For the text-containing cell, return its midpoint in (x, y) coordinate format. 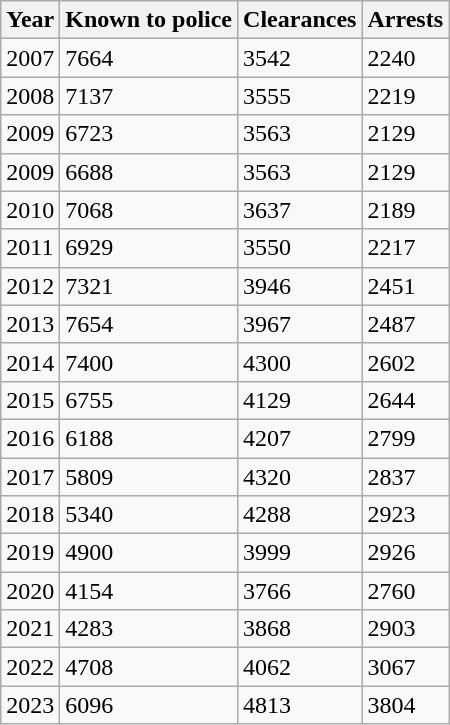
2240 (406, 58)
2020 (30, 591)
4129 (300, 400)
2016 (30, 438)
3067 (406, 667)
2644 (406, 400)
3542 (300, 58)
7664 (149, 58)
2487 (406, 324)
Arrests (406, 20)
3967 (300, 324)
6188 (149, 438)
2011 (30, 248)
2189 (406, 210)
6755 (149, 400)
4288 (300, 515)
2008 (30, 96)
2602 (406, 362)
2451 (406, 286)
2799 (406, 438)
Known to police (149, 20)
5809 (149, 477)
2021 (30, 629)
Year (30, 20)
2007 (30, 58)
2015 (30, 400)
2012 (30, 286)
6723 (149, 134)
7137 (149, 96)
3637 (300, 210)
4813 (300, 705)
4320 (300, 477)
6929 (149, 248)
2019 (30, 553)
7068 (149, 210)
4154 (149, 591)
2010 (30, 210)
2219 (406, 96)
6096 (149, 705)
4708 (149, 667)
2903 (406, 629)
4062 (300, 667)
2013 (30, 324)
4207 (300, 438)
2760 (406, 591)
2017 (30, 477)
2837 (406, 477)
2926 (406, 553)
4900 (149, 553)
3555 (300, 96)
4300 (300, 362)
3999 (300, 553)
3946 (300, 286)
4283 (149, 629)
3868 (300, 629)
2217 (406, 248)
2018 (30, 515)
2022 (30, 667)
2014 (30, 362)
3804 (406, 705)
5340 (149, 515)
7400 (149, 362)
3550 (300, 248)
2023 (30, 705)
7321 (149, 286)
7654 (149, 324)
6688 (149, 172)
Clearances (300, 20)
2923 (406, 515)
3766 (300, 591)
